For the text-containing cell, return its midpoint in (X, Y) coordinate format. 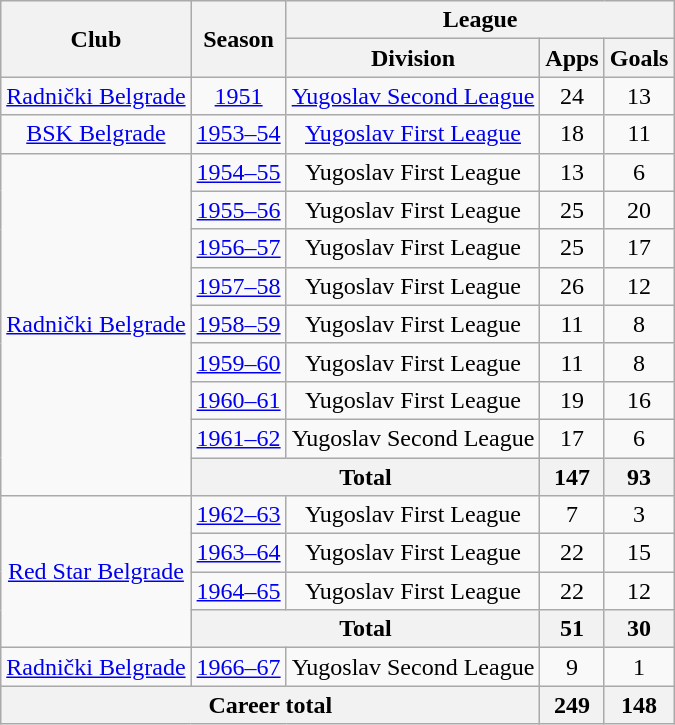
1958–59 (238, 324)
1956–57 (238, 248)
18 (572, 134)
20 (639, 210)
1963–64 (238, 553)
147 (572, 477)
30 (639, 629)
1955–56 (238, 210)
26 (572, 286)
1959–60 (238, 362)
1964–65 (238, 591)
1960–61 (238, 400)
7 (572, 515)
16 (639, 400)
1 (639, 667)
Division (413, 58)
148 (639, 705)
1954–55 (238, 172)
19 (572, 400)
Goals (639, 58)
15 (639, 553)
1953–54 (238, 134)
Career total (270, 705)
24 (572, 96)
1957–58 (238, 286)
9 (572, 667)
249 (572, 705)
Apps (572, 58)
1962–63 (238, 515)
Season (238, 39)
1961–62 (238, 438)
BSK Belgrade (96, 134)
3 (639, 515)
51 (572, 629)
Club (96, 39)
1951 (238, 96)
93 (639, 477)
League (480, 20)
1966–67 (238, 667)
Red Star Belgrade (96, 572)
